From the cell containing the given text, extract its center point as [x, y] coordinate. 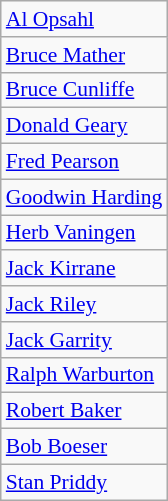
Al Opsahl [84, 19]
Bruce Cunliffe [84, 90]
Jack Garrity [84, 340]
Stan Priddy [84, 482]
Fred Pearson [84, 162]
Robert Baker [84, 411]
Goodwin Harding [84, 197]
Bruce Mather [84, 55]
Ralph Warburton [84, 375]
Donald Geary [84, 126]
Jack Kirrane [84, 269]
Bob Boeser [84, 447]
Herb Vaningen [84, 233]
Jack Riley [84, 304]
